Search for the cell housing the specified text and yield its [x, y] center coordinate. 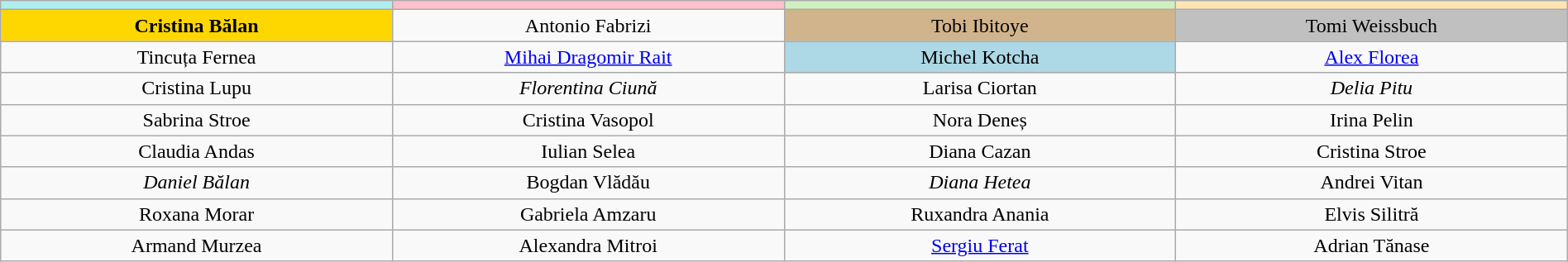
Cristina Bălan [197, 26]
Cristina Vasopol [588, 120]
Claudia Andas [197, 151]
Gabriela Amzaru [588, 214]
Diana Hetea [980, 183]
Tobi Ibitoye [980, 26]
Michel Kotcha [980, 57]
Tincuța Fernea [197, 57]
Sabrina Stroe [197, 120]
Sergiu Ferat [980, 245]
Florentina Ciună [588, 88]
Diana Cazan [980, 151]
Cristina Stroe [1372, 151]
Iulian Selea [588, 151]
Daniel Bălan [197, 183]
Roxana Morar [197, 214]
Nora Deneș [980, 120]
Elvis Silitră [1372, 214]
Delia Pitu [1372, 88]
Armand Murzea [197, 245]
Alexandra Mitroi [588, 245]
Ruxandra Anania [980, 214]
Alex Florea [1372, 57]
Cristina Lupu [197, 88]
Tomi Weissbuch [1372, 26]
Larisa Ciortan [980, 88]
Mihai Dragomir Rait [588, 57]
Adrian Tănase [1372, 245]
Irina Pelin [1372, 120]
Antonio Fabrizi [588, 26]
Andrei Vitan [1372, 183]
Bogdan Vlădău [588, 183]
